For the text-containing cell, return its midpoint in [x, y] coordinate format. 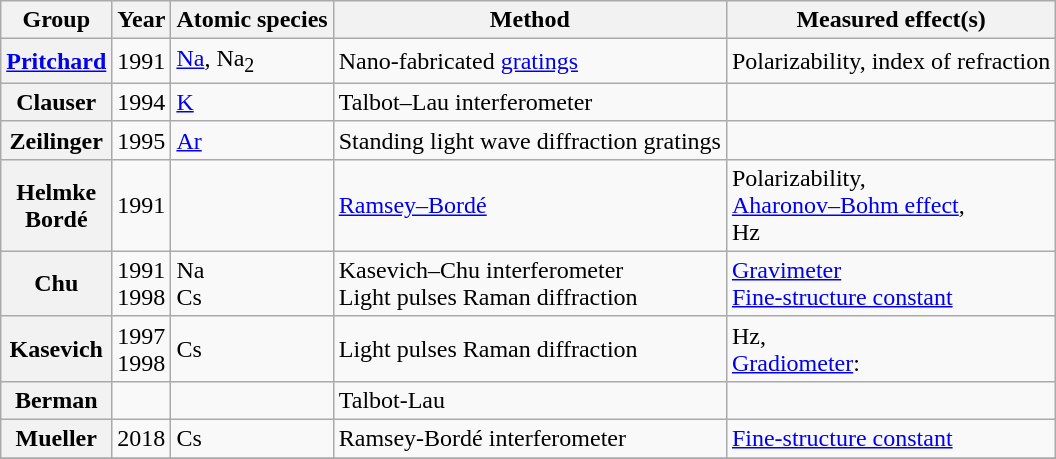
Pritchard [56, 61]
Measured effect(s) [890, 20]
Nano-fabricated gratings [530, 61]
K [252, 102]
Year [142, 20]
Na, Na2 [252, 61]
19911998 [142, 284]
Ramsey-Bordé interferometer [530, 439]
Atomic species [252, 20]
NaCs [252, 284]
Berman [56, 400]
Clauser [56, 102]
Ramsey–Bordé [530, 205]
Mueller [56, 439]
HelmkeBordé [56, 205]
Talbot–Lau interferometer [530, 102]
GravimeterFine-structure constant [890, 284]
Talbot-Lau [530, 400]
Ar [252, 140]
Standing light wave diffraction gratings [530, 140]
1994 [142, 102]
Fine-structure constant [890, 439]
Chu [56, 284]
Zeilinger [56, 140]
Polarizability, index of refraction [890, 61]
Polarizability,Aharonov–Bohm effect,Hz [890, 205]
Group [56, 20]
2018 [142, 439]
Method [530, 20]
Kasevich–Chu interferometerLight pulses Raman diffraction [530, 284]
Light pulses Raman diffraction [530, 348]
Hz,Gradiometer: [890, 348]
19971998 [142, 348]
1995 [142, 140]
Kasevich [56, 348]
